Detect which cell encompasses the target text, then output its [X, Y] center coordinate. 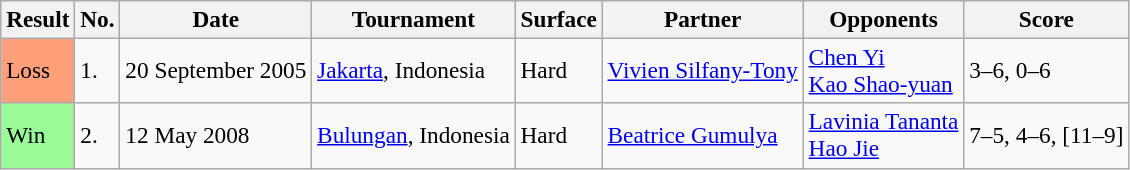
Date [216, 19]
Lavinia Tananta Hao Jie [884, 136]
12 May 2008 [216, 136]
Loss [38, 70]
Win [38, 136]
20 September 2005 [216, 70]
Partner [702, 19]
Opponents [884, 19]
3–6, 0–6 [1046, 70]
2. [98, 136]
Vivien Silfany-Tony [702, 70]
Tournament [414, 19]
Jakarta, Indonesia [414, 70]
Surface [558, 19]
Result [38, 19]
Beatrice Gumulya [702, 136]
7–5, 4–6, [11–9] [1046, 136]
Score [1046, 19]
No. [98, 19]
1. [98, 70]
Bulungan, Indonesia [414, 136]
Chen Yi Kao Shao-yuan [884, 70]
